Pinpoint the cell where the given text exists, returning its [X, Y] midpoint coordinate. 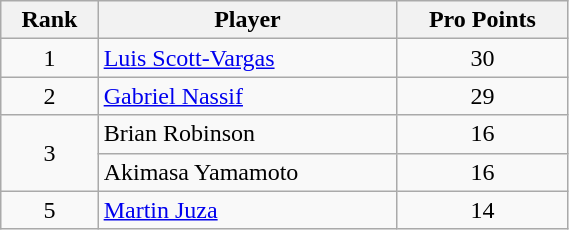
Akimasa Yamamoto [248, 172]
Martin Juza [248, 210]
Pro Points [482, 20]
Gabriel Nassif [248, 96]
29 [482, 96]
Luis Scott-Vargas [248, 58]
1 [50, 58]
5 [50, 210]
Player [248, 20]
30 [482, 58]
3 [50, 153]
Brian Robinson [248, 134]
Rank [50, 20]
14 [482, 210]
2 [50, 96]
